Scan for the cell matching the given text and deliver its (x, y) coordinate at center. 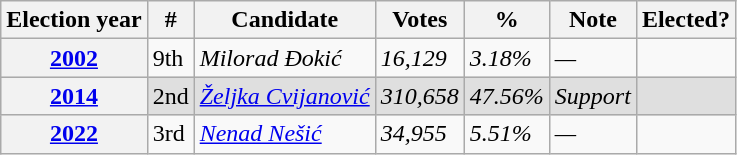
Nenad Nešić (284, 134)
Elected? (686, 20)
47.56% (506, 96)
Candidate (284, 20)
2014 (74, 96)
Željka Cvijanović (284, 96)
Election year (74, 20)
3.18% (506, 58)
% (506, 20)
Votes (420, 20)
2022 (74, 134)
Milorad Đokić (284, 58)
9th (170, 58)
2nd (170, 96)
2002 (74, 58)
5.51% (506, 134)
3rd (170, 134)
Support (592, 96)
Note (592, 20)
310,658 (420, 96)
# (170, 20)
34,955 (420, 134)
16,129 (420, 58)
